Detect which cell encompasses the target text, then output its [X, Y] center coordinate. 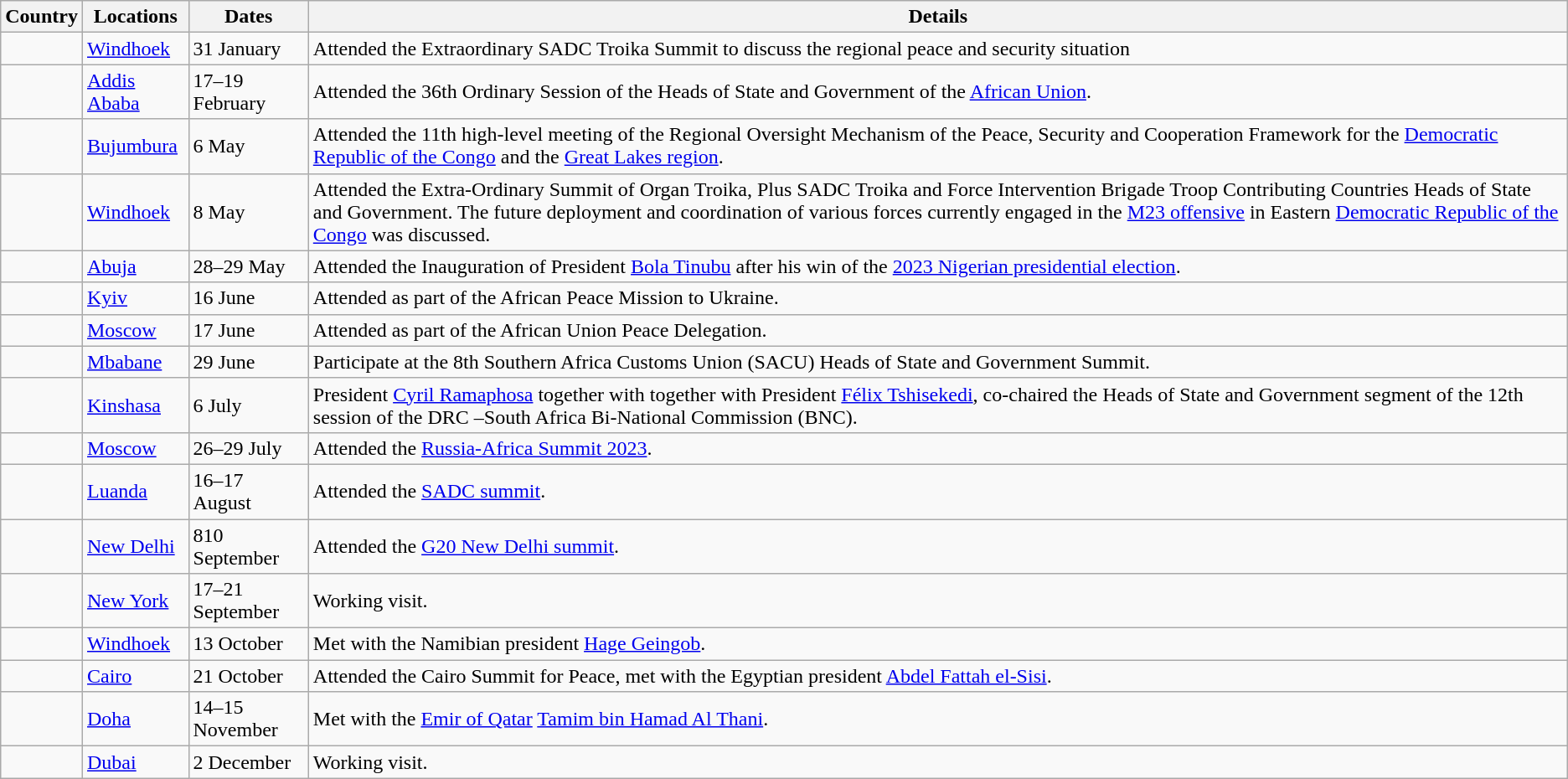
17–21 September [248, 601]
Dates [248, 17]
Kyiv [136, 298]
31 January [248, 49]
6 May [248, 146]
14–15 November [248, 719]
Details [938, 17]
Attended the Inauguration of President Bola Tinubu after his win of the 2023 Nigerian presidential election. [938, 266]
16–17 August [248, 491]
Attended as part of the African Union Peace Delegation. [938, 330]
Participate at the 8th Southern Africa Customs Union (SACU) Heads of State and Government Summit. [938, 362]
16 June [248, 298]
2 December [248, 762]
Kinshasa [136, 405]
Attended the Russia-Africa Summit 2023. [938, 448]
Attended the Cairo Summit for Peace, met with the Egyptian president Abdel Fattah el-Sisi. [938, 676]
New York [136, 601]
810 September [248, 546]
29 June [248, 362]
Attended the G20 New Delhi summit. [938, 546]
Attended the Extraordinary SADC Troika Summit to discuss the regional peace and security situation [938, 49]
Abuja [136, 266]
Country [42, 17]
28–29 May [248, 266]
Luanda [136, 491]
26–29 July [248, 448]
Attended as part of the African Peace Mission to Ukraine. [938, 298]
13 October [248, 644]
Mbabane [136, 362]
6 July [248, 405]
Addis Ababa [136, 92]
Cairo [136, 676]
Doha [136, 719]
New Delhi [136, 546]
17–19 February [248, 92]
Met with the Emir of Qatar Tamim bin Hamad Al Thani. [938, 719]
Dubai [136, 762]
8 May [248, 212]
Bujumbura [136, 146]
Attended the SADC summit. [938, 491]
Met with the Namibian president Hage Geingob. [938, 644]
Attended the 36th Ordinary Session of the Heads of State and Government of the African Union. [938, 92]
21 October [248, 676]
17 June [248, 330]
Locations [136, 17]
